Return the (X, Y) coordinate for the center point of the cell that contains the specified text.  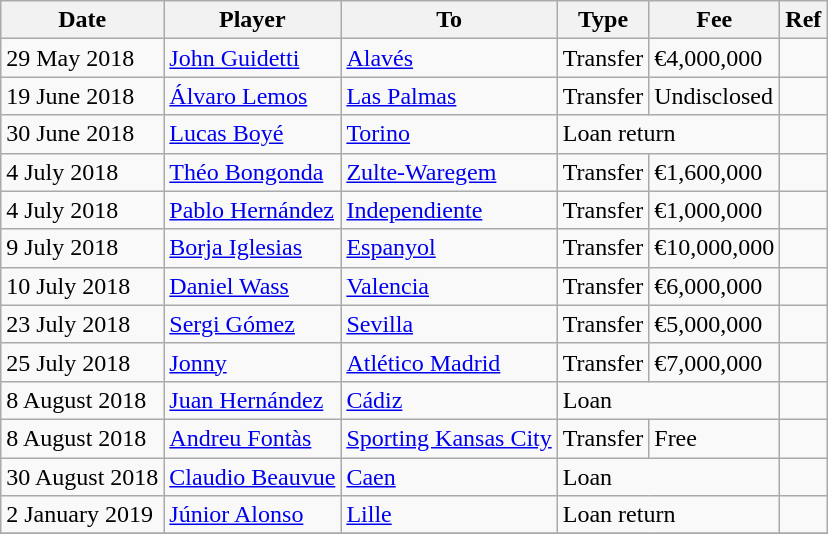
Alavés (449, 58)
30 August 2018 (82, 477)
19 June 2018 (82, 96)
John Guidetti (252, 58)
Lucas Boyé (252, 134)
Borja Iglesias (252, 248)
29 May 2018 (82, 58)
€4,000,000 (714, 58)
9 July 2018 (82, 248)
Date (82, 20)
Caen (449, 477)
Juan Hernández (252, 400)
2 January 2019 (82, 515)
Claudio Beauvue (252, 477)
Free (714, 438)
Ref (804, 20)
Torino (449, 134)
Player (252, 20)
Théo Bongonda (252, 172)
Type (603, 20)
Pablo Hernández (252, 210)
Cádiz (449, 400)
Sergi Gómez (252, 324)
Daniel Wass (252, 286)
€5,000,000 (714, 324)
10 July 2018 (82, 286)
€10,000,000 (714, 248)
€7,000,000 (714, 362)
Fee (714, 20)
€1,000,000 (714, 210)
Jonny (252, 362)
Júnior Alonso (252, 515)
Sevilla (449, 324)
€6,000,000 (714, 286)
Espanyol (449, 248)
Valencia (449, 286)
€1,600,000 (714, 172)
25 July 2018 (82, 362)
23 July 2018 (82, 324)
Andreu Fontàs (252, 438)
Las Palmas (449, 96)
Undisclosed (714, 96)
Atlético Madrid (449, 362)
Álvaro Lemos (252, 96)
To (449, 20)
Zulte-Waregem (449, 172)
Sporting Kansas City (449, 438)
Independiente (449, 210)
30 June 2018 (82, 134)
Lille (449, 515)
